From the cell containing the given text, extract its center point as (X, Y) coordinate. 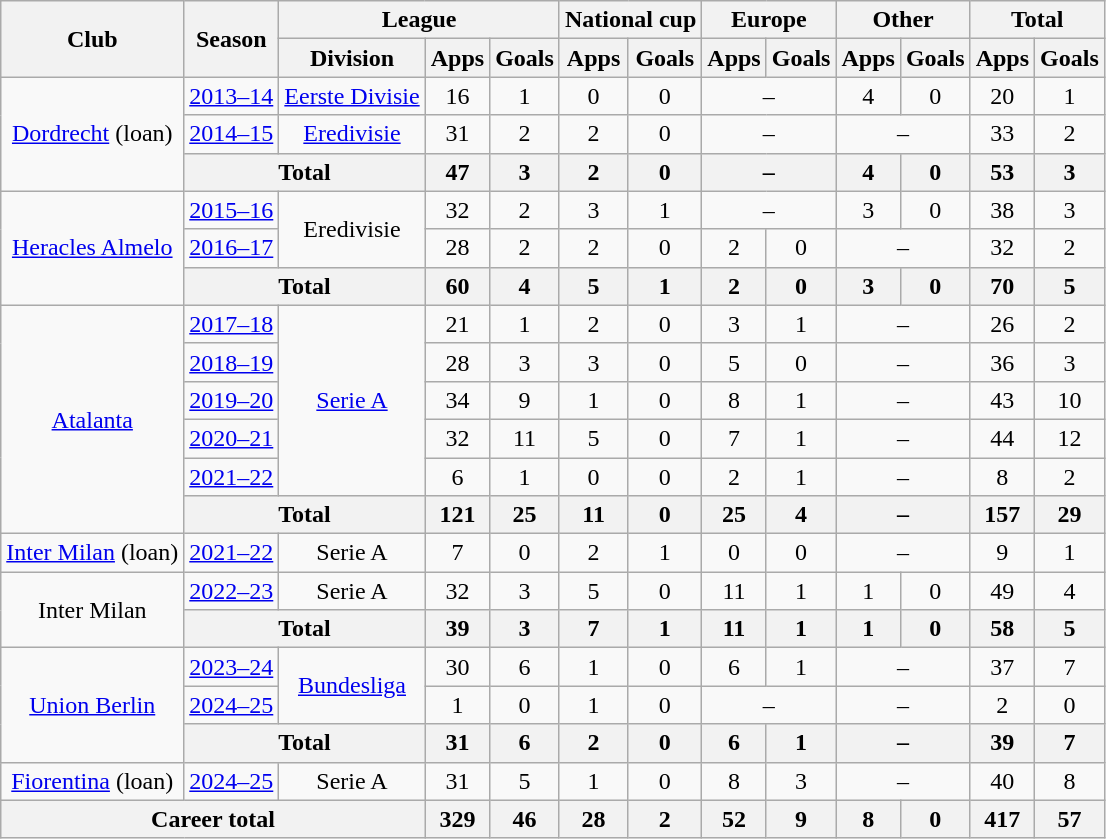
21 (457, 324)
League (420, 20)
47 (457, 172)
2020–21 (232, 438)
10 (1070, 400)
Division (352, 58)
37 (1002, 667)
52 (734, 819)
National cup (630, 20)
57 (1070, 819)
121 (457, 515)
Club (92, 39)
Heracles Almelo (92, 248)
Union Berlin (92, 705)
329 (457, 819)
46 (525, 819)
Other (903, 20)
36 (1002, 362)
30 (457, 667)
Europe (769, 20)
Dordrecht (loan) (92, 134)
Eerste Divisie (352, 96)
Fiorentina (loan) (92, 781)
2014–15 (232, 134)
43 (1002, 400)
29 (1070, 515)
417 (1002, 819)
2017–18 (232, 324)
34 (457, 400)
58 (1002, 629)
26 (1002, 324)
60 (457, 286)
44 (1002, 438)
Bundesliga (352, 686)
16 (457, 96)
12 (1070, 438)
157 (1002, 515)
Inter Milan (92, 610)
Atalanta (92, 419)
70 (1002, 286)
2018–19 (232, 362)
Season (232, 39)
53 (1002, 172)
20 (1002, 96)
40 (1002, 781)
Inter Milan (loan) (92, 553)
49 (1002, 591)
2023–24 (232, 667)
38 (1002, 210)
Career total (213, 819)
2016–17 (232, 248)
2013–14 (232, 96)
33 (1002, 134)
2019–20 (232, 400)
2022–23 (232, 591)
2015–16 (232, 210)
